Pinpoint the cell where the given text exists, returning its (x, y) midpoint coordinate. 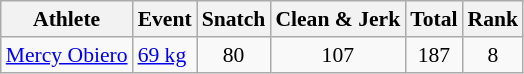
Snatch (234, 19)
Clean & Jerk (338, 19)
Athlete (67, 19)
Rank (494, 19)
80 (234, 55)
69 kg (165, 55)
Mercy Obiero (67, 55)
187 (434, 55)
107 (338, 55)
Total (434, 19)
Event (165, 19)
8 (494, 55)
